Search for the cell housing the specified text and yield its [X, Y] center coordinate. 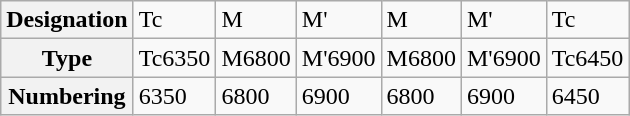
Type [67, 58]
Tc6350 [174, 58]
Designation [67, 20]
6450 [588, 96]
Tc6450 [588, 58]
6350 [174, 96]
Numbering [67, 96]
